For the text-containing cell, return its midpoint in (x, y) coordinate format. 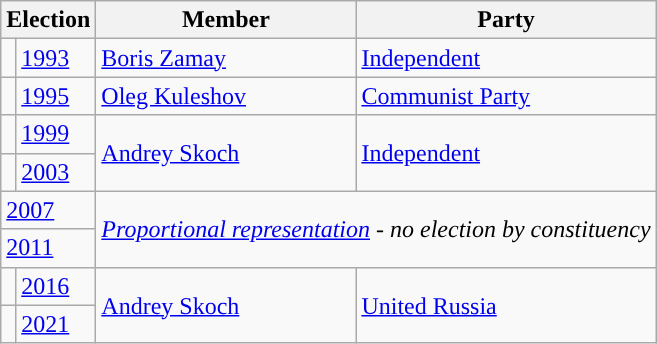
2016 (56, 286)
Election (48, 20)
2011 (48, 248)
1999 (56, 134)
2021 (56, 324)
1993 (56, 58)
1995 (56, 96)
2007 (48, 210)
2003 (56, 172)
Member (226, 20)
Party (506, 20)
United Russia (506, 305)
Communist Party (506, 96)
Boris Zamay (226, 58)
Proportional representation - no election by constituency (376, 229)
Oleg Kuleshov (226, 96)
